From the cell containing the given text, extract its center point as (X, Y) coordinate. 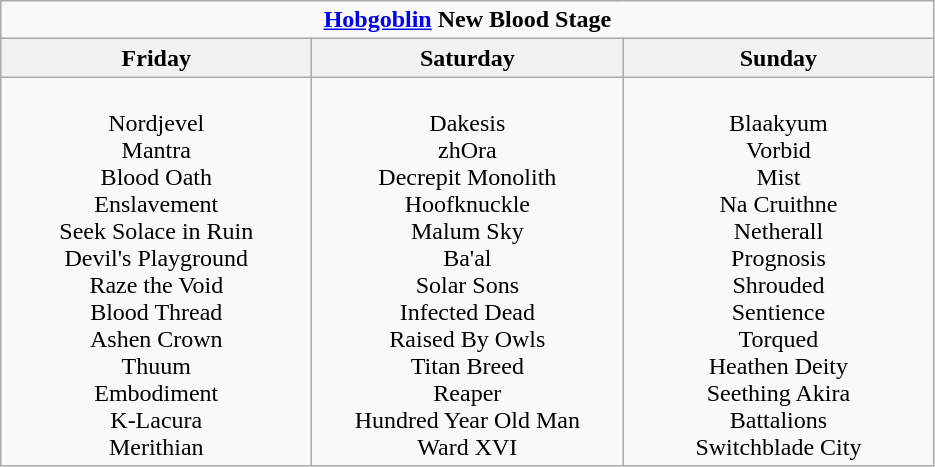
Saturday (468, 58)
Dakesis zhOra Decrepit Monolith Hoofknuckle Malum Sky Ba'al Solar Sons Infected Dead Raised By Owls Titan Breed Reaper Hundred Year Old Man Ward XVI (468, 272)
Friday (156, 58)
Sunday (778, 58)
Blaakyum Vorbid Mist Na Cruithne Netherall Prognosis Shrouded Sentience Torqued Heathen Deity Seething Akira Battalions Switchblade City (778, 272)
Hobgoblin New Blood Stage (468, 20)
